From the cell containing the given text, extract its center point as [X, Y] coordinate. 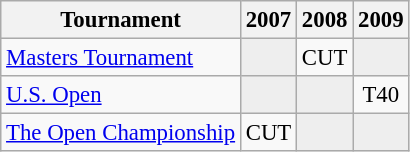
Tournament [121, 20]
The Open Championship [121, 133]
U.S. Open [121, 95]
2007 [268, 20]
2008 [325, 20]
T40 [381, 95]
2009 [381, 20]
Masters Tournament [121, 58]
